Determine the (x, y) coordinate at the center of the cell enclosing the given text.  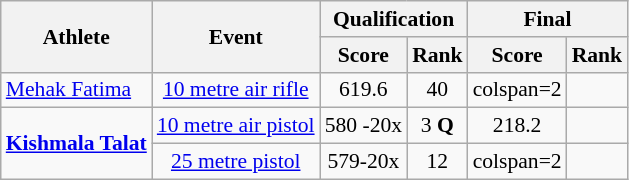
Event (236, 36)
619.6 (364, 90)
10 metre air rifle (236, 90)
Athlete (76, 36)
25 metre pistol (236, 162)
40 (438, 90)
3 Q (438, 126)
10 metre air pistol (236, 126)
579-20x (364, 162)
Kishmala Talat (76, 144)
580 -20x (364, 126)
Qualification (394, 19)
Final (548, 19)
12 (438, 162)
Mehak Fatima (76, 90)
218.2 (518, 126)
